Identify which cell holds the provided text, then report its [X, Y] central coordinate. 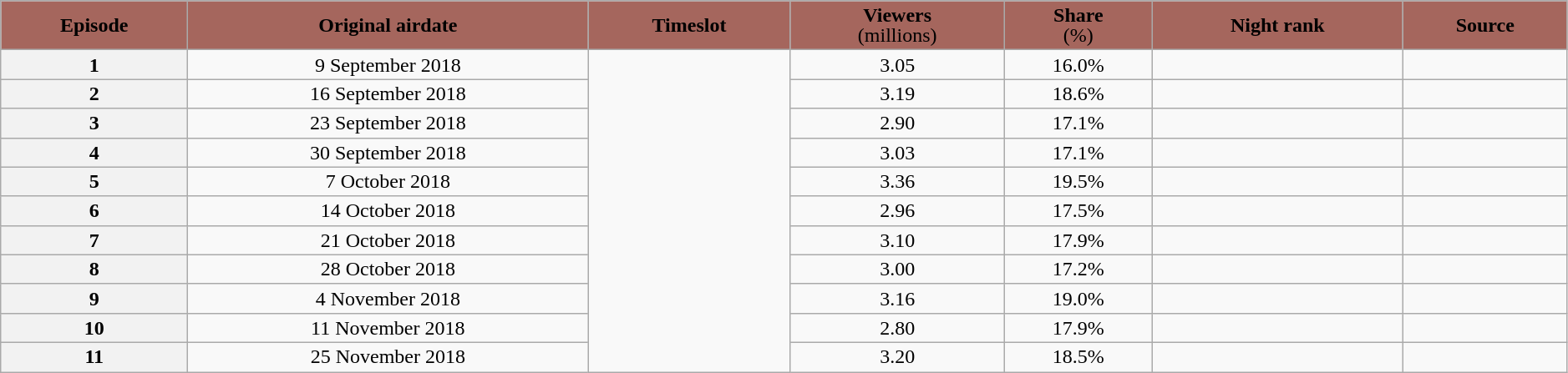
4 [94, 152]
3.10 [897, 240]
14 October 2018 [388, 210]
19.5% [1078, 182]
18.6% [1078, 93]
Original airdate [388, 25]
3.03 [897, 152]
3.36 [897, 182]
30 September 2018 [388, 152]
21 October 2018 [388, 240]
9 September 2018 [388, 65]
19.0% [1078, 299]
2.96 [897, 210]
3.19 [897, 93]
8 [94, 269]
2 [94, 93]
28 October 2018 [388, 269]
1 [94, 65]
Episode [94, 25]
11 November 2018 [388, 327]
3.16 [897, 299]
23 September 2018 [388, 123]
16 September 2018 [388, 93]
11 [94, 357]
17.2% [1078, 269]
3.05 [897, 65]
2.90 [897, 123]
Source [1485, 25]
25 November 2018 [388, 357]
3.20 [897, 357]
17.5% [1078, 210]
4 November 2018 [388, 299]
Night rank [1277, 25]
Viewers(millions) [897, 25]
16.0% [1078, 65]
Timeslot [689, 25]
6 [94, 210]
7 [94, 240]
7 October 2018 [388, 182]
3 [94, 123]
2.80 [897, 327]
5 [94, 182]
3.00 [897, 269]
18.5% [1078, 357]
9 [94, 299]
Share(%) [1078, 25]
10 [94, 327]
